Detect which cell encompasses the target text, then output its [X, Y] center coordinate. 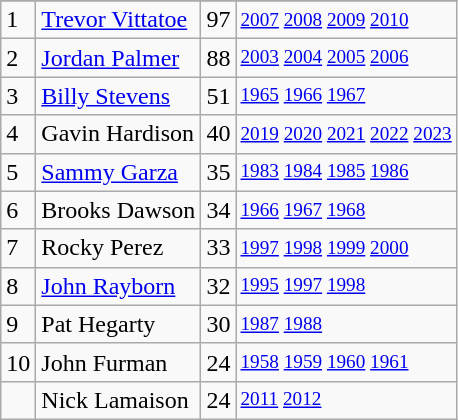
1958 1959 1960 1961 [346, 362]
2 [18, 58]
Trevor Vittatoe [118, 20]
Billy Stevens [118, 96]
1983 1984 1985 1986 [346, 172]
2011 2012 [346, 400]
35 [218, 172]
4 [18, 134]
1995 1997 1998 [346, 286]
30 [218, 324]
2003 2004 2005 2006 [346, 58]
1 [18, 20]
3 [18, 96]
1966 1967 1968 [346, 210]
Gavin Hardison [118, 134]
2007 2008 2009 2010 [346, 20]
97 [218, 20]
Jordan Palmer [118, 58]
34 [218, 210]
Sammy Garza [118, 172]
John Furman [118, 362]
Rocky Perez [118, 248]
8 [18, 286]
5 [18, 172]
1987 1988 [346, 324]
51 [218, 96]
32 [218, 286]
Brooks Dawson [118, 210]
88 [218, 58]
Pat Hegarty [118, 324]
33 [218, 248]
9 [18, 324]
1965 1966 1967 [346, 96]
1997 1998 1999 2000 [346, 248]
John Rayborn [118, 286]
10 [18, 362]
2019 2020 2021 2022 2023 [346, 134]
7 [18, 248]
6 [18, 210]
40 [218, 134]
Nick Lamaison [118, 400]
